Output the (x, y) coordinate of the center of the cell containing the given text.  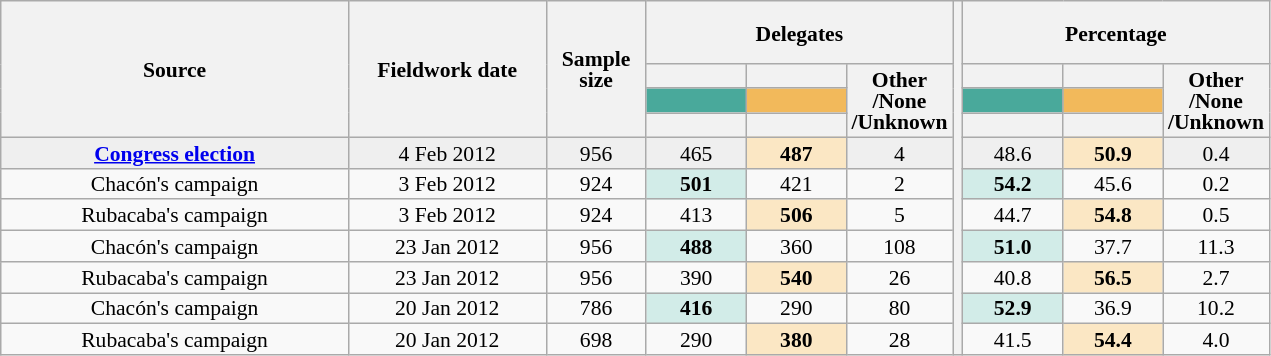
40.8 (1013, 278)
786 (596, 308)
487 (796, 152)
10.2 (1216, 308)
Source (175, 69)
540 (796, 278)
11.3 (1216, 246)
416 (696, 308)
Percentage (1116, 32)
54.8 (1113, 216)
Congress election (175, 152)
698 (596, 340)
41.5 (1013, 340)
Delegates (799, 32)
80 (899, 308)
488 (696, 246)
0.4 (1216, 152)
52.9 (1013, 308)
4 Feb 2012 (447, 152)
28 (899, 340)
26 (899, 278)
108 (899, 246)
501 (696, 184)
50.9 (1113, 152)
Fieldwork date (447, 69)
421 (796, 184)
360 (796, 246)
56.5 (1113, 278)
5 (899, 216)
51.0 (1013, 246)
2.7 (1216, 278)
390 (696, 278)
Sample size (596, 69)
506 (796, 216)
45.6 (1113, 184)
2 (899, 184)
413 (696, 216)
380 (796, 340)
465 (696, 152)
36.9 (1113, 308)
54.4 (1113, 340)
0.2 (1216, 184)
48.6 (1013, 152)
4.0 (1216, 340)
54.2 (1013, 184)
44.7 (1013, 216)
4 (899, 152)
37.7 (1113, 246)
0.5 (1216, 216)
